From the cell containing the given text, extract its center point as [X, Y] coordinate. 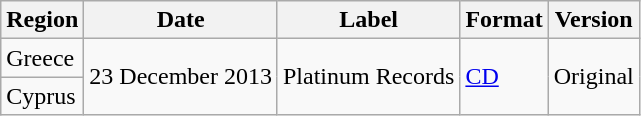
Platinum Records [368, 77]
Format [504, 20]
CD [504, 77]
Original [594, 77]
23 December 2013 [181, 77]
Version [594, 20]
Region [42, 20]
Cyprus [42, 96]
Label [368, 20]
Greece [42, 58]
Date [181, 20]
